Locate the cell with the specified text and output its [x, y] center coordinate. 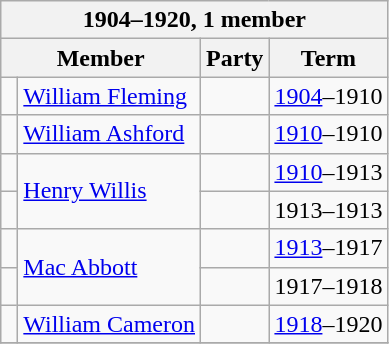
1913–1913 [328, 210]
William Fleming [110, 96]
William Cameron [110, 324]
1910–1910 [328, 134]
Party [235, 58]
1913–1917 [328, 248]
Member [101, 58]
Term [328, 58]
1917–1918 [328, 286]
Henry Willis [110, 191]
Mac Abbott [110, 267]
1910–1913 [328, 172]
1904–1920, 1 member [194, 20]
1904–1910 [328, 96]
1918–1920 [328, 324]
William Ashford [110, 134]
